Search for the cell housing the specified text and yield its (X, Y) center coordinate. 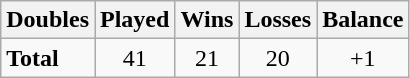
Played (134, 20)
Total (48, 58)
Balance (363, 20)
Wins (207, 20)
+1 (363, 58)
20 (278, 58)
21 (207, 58)
Doubles (48, 20)
Losses (278, 20)
41 (134, 58)
